Pinpoint the cell where the given text exists, returning its [x, y] midpoint coordinate. 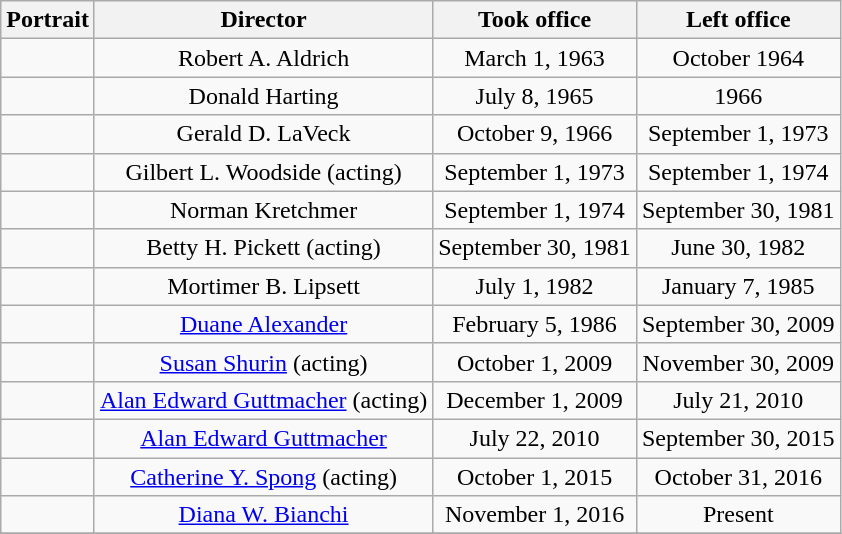
Norman Kretchmer [263, 210]
February 5, 1986 [535, 324]
September 30, 2015 [738, 438]
October 9, 1966 [535, 134]
December 1, 2009 [535, 400]
June 30, 1982 [738, 248]
1966 [738, 96]
Diana W. Bianchi [263, 515]
November 1, 2016 [535, 515]
Took office [535, 20]
Susan Shurin (acting) [263, 362]
Present [738, 515]
Donald Harting [263, 96]
Portrait [48, 20]
Director [263, 20]
Duane Alexander [263, 324]
July 1, 1982 [535, 286]
Alan Edward Guttmacher (acting) [263, 400]
September 30, 2009 [738, 324]
October 1, 2009 [535, 362]
January 7, 1985 [738, 286]
October 31, 2016 [738, 477]
Gerald D. LaVeck [263, 134]
July 21, 2010 [738, 400]
July 8, 1965 [535, 96]
October 1964 [738, 58]
Catherine Y. Spong (acting) [263, 477]
Mortimer B. Lipsett [263, 286]
November 30, 2009 [738, 362]
Gilbert L. Woodside (acting) [263, 172]
Left office [738, 20]
July 22, 2010 [535, 438]
March 1, 1963 [535, 58]
Betty H. Pickett (acting) [263, 248]
October 1, 2015 [535, 477]
Alan Edward Guttmacher [263, 438]
Robert A. Aldrich [263, 58]
